Identify which cell holds the provided text, then report its (X, Y) central coordinate. 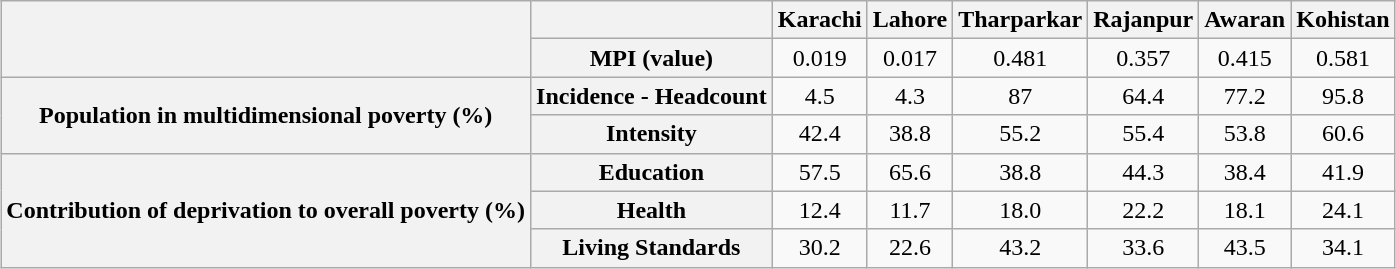
12.4 (820, 210)
60.6 (1343, 134)
64.4 (1144, 96)
44.3 (1144, 172)
Intensity (652, 134)
24.1 (1343, 210)
87 (1020, 96)
Lahore (910, 20)
Tharparkar (1020, 20)
33.6 (1144, 248)
0.581 (1343, 58)
0.481 (1020, 58)
22.6 (910, 248)
Education (652, 172)
65.6 (910, 172)
0.415 (1245, 58)
Incidence - Headcount (652, 96)
Population in multidimensional poverty (%) (266, 115)
55.2 (1020, 134)
77.2 (1245, 96)
18.0 (1020, 210)
Awaran (1245, 20)
0.357 (1144, 58)
4.5 (820, 96)
22.2 (1144, 210)
43.5 (1245, 248)
42.4 (820, 134)
0.017 (910, 58)
30.2 (820, 248)
MPI (value) (652, 58)
95.8 (1343, 96)
34.1 (1343, 248)
11.7 (910, 210)
Kohistan (1343, 20)
0.019 (820, 58)
Rajanpur (1144, 20)
53.8 (1245, 134)
57.5 (820, 172)
41.9 (1343, 172)
Living Standards (652, 248)
Karachi (820, 20)
Contribution of deprivation to overall poverty (%) (266, 210)
38.4 (1245, 172)
55.4 (1144, 134)
4.3 (910, 96)
43.2 (1020, 248)
18.1 (1245, 210)
Health (652, 210)
